Provide the (x, y) coordinate of the cell's center where the given text is located.  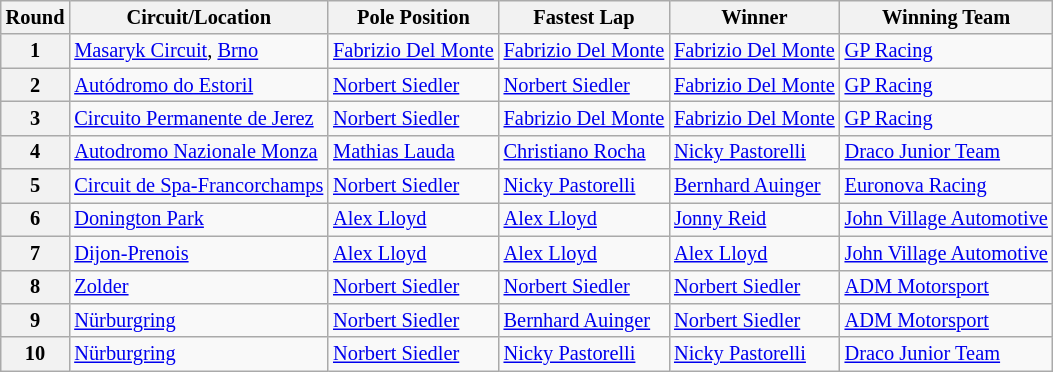
Autodromo Nazionale Monza (198, 152)
7 (36, 253)
Donington Park (198, 219)
Jonny Reid (754, 219)
Masaryk Circuit, Brno (198, 51)
10 (36, 354)
Christiano Rocha (584, 152)
Euronova Racing (946, 186)
Winning Team (946, 17)
9 (36, 320)
Circuito Permanente de Jerez (198, 118)
1 (36, 51)
Zolder (198, 287)
6 (36, 219)
3 (36, 118)
5 (36, 186)
Mathias Lauda (413, 152)
Fastest Lap (584, 17)
Circuit/Location (198, 17)
4 (36, 152)
Circuit de Spa-Francorchamps (198, 186)
2 (36, 85)
Dijon-Prenois (198, 253)
Pole Position (413, 17)
8 (36, 287)
Autódromo do Estoril (198, 85)
Round (36, 17)
Winner (754, 17)
